Search for the cell housing the specified text and yield its [X, Y] center coordinate. 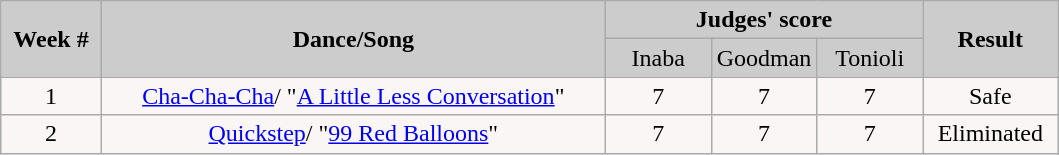
Quickstep/ "99 Red Balloons" [353, 134]
Tonioli [870, 58]
Result [990, 39]
Judges' score [764, 20]
1 [51, 96]
Week # [51, 39]
Goodman [764, 58]
Cha-Cha-Cha/ "A Little Less Conversation" [353, 96]
2 [51, 134]
Dance/Song [353, 39]
Safe [990, 96]
Eliminated [990, 134]
Inaba [658, 58]
